Provide the [x, y] coordinate of the cell's center where the given text is located.  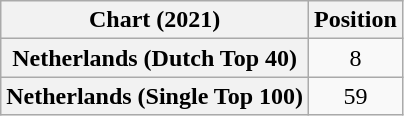
59 [356, 96]
8 [356, 58]
Position [356, 20]
Netherlands (Single Top 100) [155, 96]
Chart (2021) [155, 20]
Netherlands (Dutch Top 40) [155, 58]
